Return [x, y] of the center of cell containing provided text 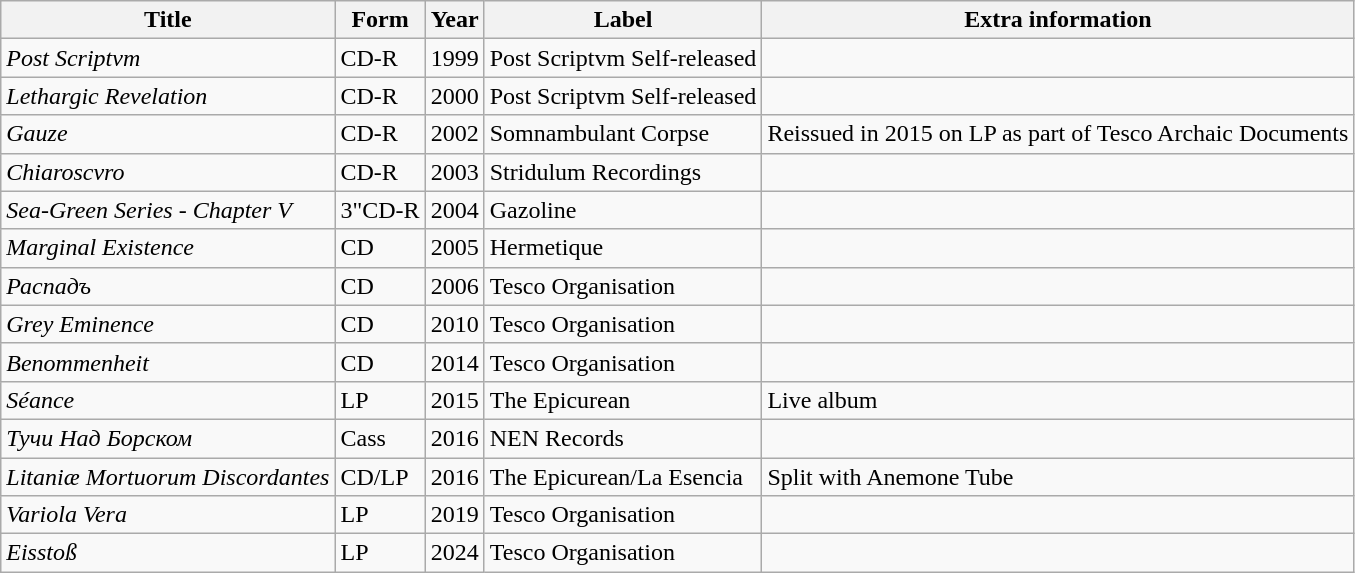
Somnambulant Corpse [623, 134]
Gauze [168, 134]
Split with Anemone Tube [1058, 477]
Title [168, 20]
2019 [454, 515]
2003 [454, 172]
Stridulum Recordings [623, 172]
Live album [1058, 400]
Распадъ [168, 286]
Chiaroscvro [168, 172]
1999 [454, 58]
Form [380, 20]
2024 [454, 553]
2015 [454, 400]
2002 [454, 134]
Reissued in 2015 on LP as part of Tesco Archaic Documents [1058, 134]
Variola Vera [168, 515]
Litaniæ Mortuorum Discordantes [168, 477]
Gazoline [623, 210]
3"CD-R [380, 210]
The Epicurean/La Esencia [623, 477]
2005 [454, 248]
Year [454, 20]
Cass [380, 438]
Grey Eminence [168, 324]
CD/LP [380, 477]
2000 [454, 96]
Sea-Green Series - Chapter V [168, 210]
2006 [454, 286]
Lethargic Revelation [168, 96]
2014 [454, 362]
The Epicurean [623, 400]
Label [623, 20]
Eisstoß [168, 553]
2004 [454, 210]
Extra information [1058, 20]
NEN Records [623, 438]
Marginal Existence [168, 248]
Post Scriptvm [168, 58]
Séance [168, 400]
2010 [454, 324]
Тучи Над Борском [168, 438]
Benommenheit [168, 362]
Hermetique [623, 248]
